Scan for the cell matching the given text and deliver its (X, Y) coordinate at center. 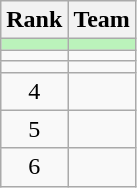
Team (102, 20)
5 (34, 129)
6 (34, 167)
4 (34, 91)
Rank (34, 20)
